Capture the cell that displays the provided text and extract its (x, y) central coordinate. 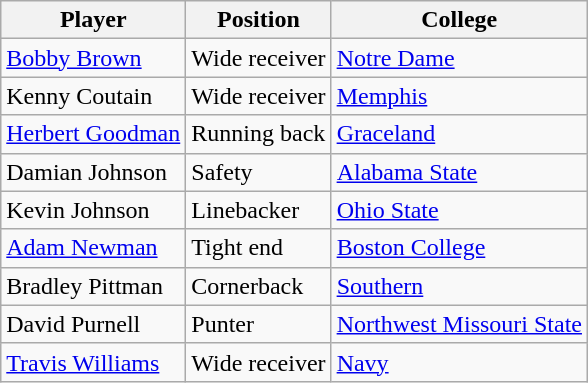
Bradley Pittman (94, 286)
Graceland (459, 134)
Tight end (258, 248)
Boston College (459, 248)
Memphis (459, 96)
David Purnell (94, 324)
Player (94, 20)
Position (258, 20)
Kenny Coutain (94, 96)
Adam Newman (94, 248)
Damian Johnson (94, 172)
Travis Williams (94, 362)
Kevin Johnson (94, 210)
Navy (459, 362)
Running back (258, 134)
Southern (459, 286)
College (459, 20)
Herbert Goodman (94, 134)
Bobby Brown (94, 58)
Punter (258, 324)
Northwest Missouri State (459, 324)
Cornerback (258, 286)
Linebacker (258, 210)
Notre Dame (459, 58)
Ohio State (459, 210)
Alabama State (459, 172)
Safety (258, 172)
